Pinpoint the cell where the given text exists, returning its (X, Y) midpoint coordinate. 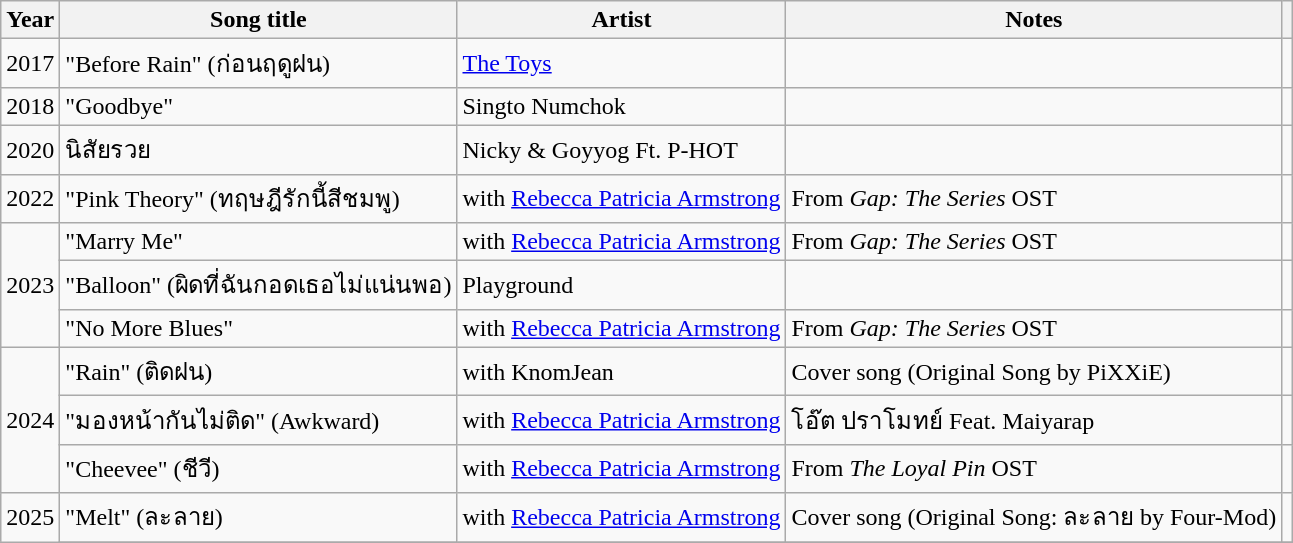
2025 (30, 518)
2018 (30, 106)
"Goodbye" (258, 106)
Cover song (Original Song by PiXXiE) (1034, 372)
นิสัยรวย (258, 150)
"Balloon" (ผิดที่ฉันกอดเธอไม่แน่นพอ) (258, 286)
Artist (622, 20)
"Before Rain" (ก่อนฤดูฝน) (258, 64)
2024 (30, 420)
Cover song (Original Song: ละลาย by Four-Mod) (1034, 518)
"Pink Theory" (ทฤษฎีรักนี้สีชมพู) (258, 198)
Singto Numchok (622, 106)
From The Loyal Pin OST (1034, 468)
Nicky & Goyyog Ft. P-HOT (622, 150)
Year (30, 20)
"Cheevee" (ชีวี) (258, 468)
with KnomJean (622, 372)
2017 (30, 64)
"มองหน้ากันไม่ติด" (Awkward) (258, 420)
"No More Blues" (258, 328)
โอ๊ต ปราโมทย์ Feat. Maiyarap (1034, 420)
"Melt" (ละลาย) (258, 518)
"Rain" (ติดฝน) (258, 372)
Song title (258, 20)
"Marry Me" (258, 242)
The Toys (622, 64)
2023 (30, 286)
2020 (30, 150)
Notes (1034, 20)
2022 (30, 198)
Playground (622, 286)
